Detect which cell encompasses the target text, then output its (X, Y) center coordinate. 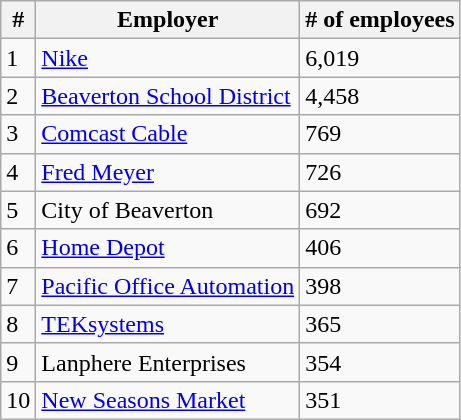
398 (380, 286)
4,458 (380, 96)
TEKsystems (168, 324)
5 (18, 210)
Pacific Office Automation (168, 286)
726 (380, 172)
4 (18, 172)
6,019 (380, 58)
365 (380, 324)
Home Depot (168, 248)
# of employees (380, 20)
8 (18, 324)
Comcast Cable (168, 134)
354 (380, 362)
# (18, 20)
Fred Meyer (168, 172)
Beaverton School District (168, 96)
Lanphere Enterprises (168, 362)
692 (380, 210)
9 (18, 362)
406 (380, 248)
3 (18, 134)
351 (380, 400)
7 (18, 286)
6 (18, 248)
Employer (168, 20)
New Seasons Market (168, 400)
2 (18, 96)
City of Beaverton (168, 210)
1 (18, 58)
10 (18, 400)
Nike (168, 58)
769 (380, 134)
